Provide the (x, y) coordinate of the cell's center where the given text is located.  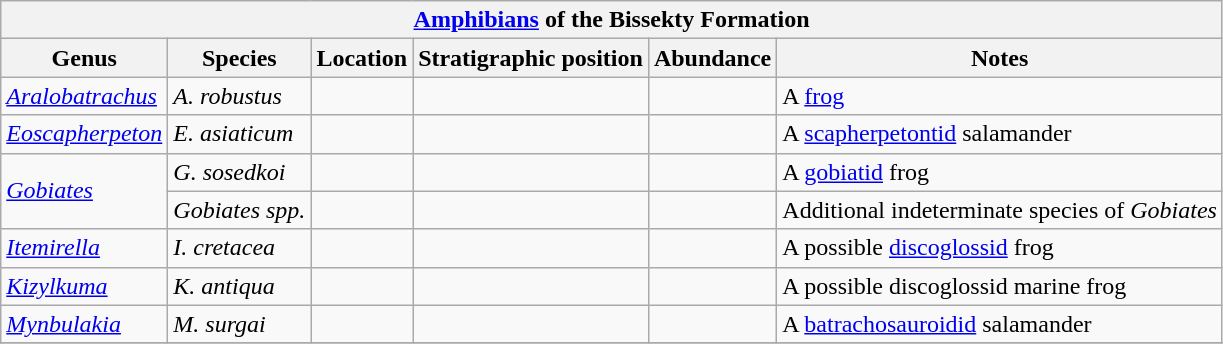
A possible discoglossid frog (1000, 248)
Notes (1000, 58)
Kizylkuma (84, 286)
A gobiatid frog (1000, 172)
Itemirella (84, 248)
I. cretacea (240, 248)
Genus (84, 58)
K. antiqua (240, 286)
Stratigraphic position (531, 58)
Aralobatrachus (84, 96)
Additional indeterminate species of Gobiates (1000, 210)
Location (362, 58)
Eoscapherpeton (84, 134)
G. sosedkoi (240, 172)
Mynbulakia (84, 324)
A frog (1000, 96)
M. surgai (240, 324)
Abundance (712, 58)
A batrachosauroidid salamander (1000, 324)
A possible discoglossid marine frog (1000, 286)
Gobiates spp. (240, 210)
A scapherpetontid salamander (1000, 134)
E. asiaticum (240, 134)
Gobiates (84, 191)
Species (240, 58)
A. robustus (240, 96)
Amphibians of the Bissekty Formation (612, 20)
